Detect which cell encompasses the target text, then output its (X, Y) center coordinate. 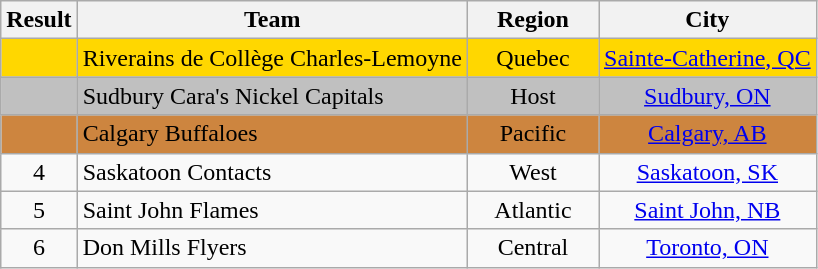
Atlantic (532, 210)
Saskatoon Contacts (272, 172)
Calgary Buffaloes (272, 134)
Pacific (532, 134)
Saskatoon, SK (707, 172)
Don Mills Flyers (272, 248)
Sainte-Catherine, QC (707, 58)
6 (39, 248)
Host (532, 96)
Riverains de Collège Charles-Lemoyne (272, 58)
Calgary, AB (707, 134)
Saint John Flames (272, 210)
Result (39, 20)
Sudbury Cara's Nickel Capitals (272, 96)
4 (39, 172)
Region (532, 20)
City (707, 20)
Quebec (532, 58)
West (532, 172)
Toronto, ON (707, 248)
Sudbury, ON (707, 96)
Saint John, NB (707, 210)
Team (272, 20)
Central (532, 248)
5 (39, 210)
